Find where the given text appears and provide that cell's center as [X, Y] coordinate. 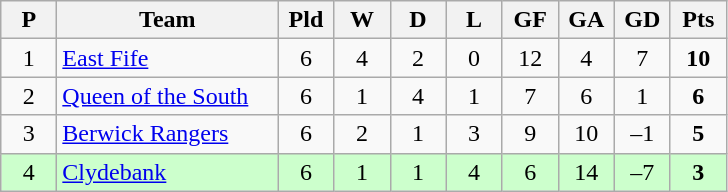
9 [530, 134]
East Fife [168, 58]
14 [586, 172]
Pts [698, 20]
12 [530, 58]
Pld [306, 20]
Team [168, 20]
–7 [642, 172]
GD [642, 20]
5 [698, 134]
L [474, 20]
Berwick Rangers [168, 134]
P [29, 20]
–1 [642, 134]
W [362, 20]
0 [474, 58]
GF [530, 20]
Queen of the South [168, 96]
GA [586, 20]
Clydebank [168, 172]
D [418, 20]
